From the cell containing the given text, extract its center point as [X, Y] coordinate. 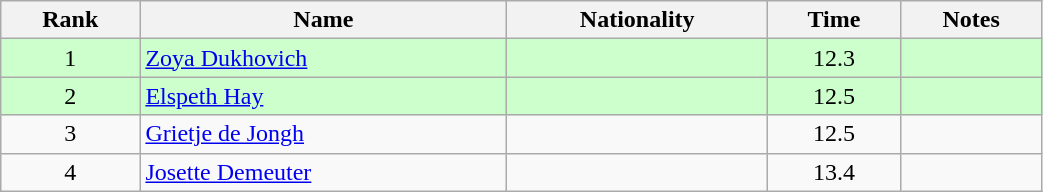
Elspeth Hay [324, 96]
2 [70, 96]
Zoya Dukhovich [324, 58]
4 [70, 172]
1 [70, 58]
13.4 [834, 172]
12.3 [834, 58]
Rank [70, 20]
Name [324, 20]
Grietje de Jongh [324, 134]
3 [70, 134]
Time [834, 20]
Josette Demeuter [324, 172]
Notes [971, 20]
Nationality [638, 20]
